Locate the cell with the specified text and output its [x, y] center coordinate. 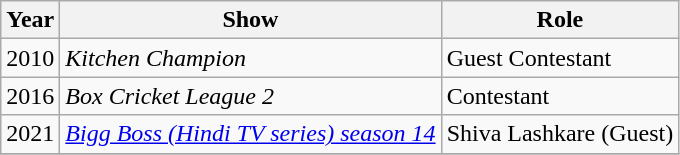
Show [250, 20]
Guest Contestant [560, 58]
Shiva Lashkare (Guest) [560, 134]
Contestant [560, 96]
Year [30, 20]
2010 [30, 58]
Bigg Boss (Hindi TV series) season 14 [250, 134]
Role [560, 20]
Box Cricket League 2 [250, 96]
2016 [30, 96]
2021 [30, 134]
Kitchen Champion [250, 58]
